Capture the cell that displays the provided text and extract its (X, Y) central coordinate. 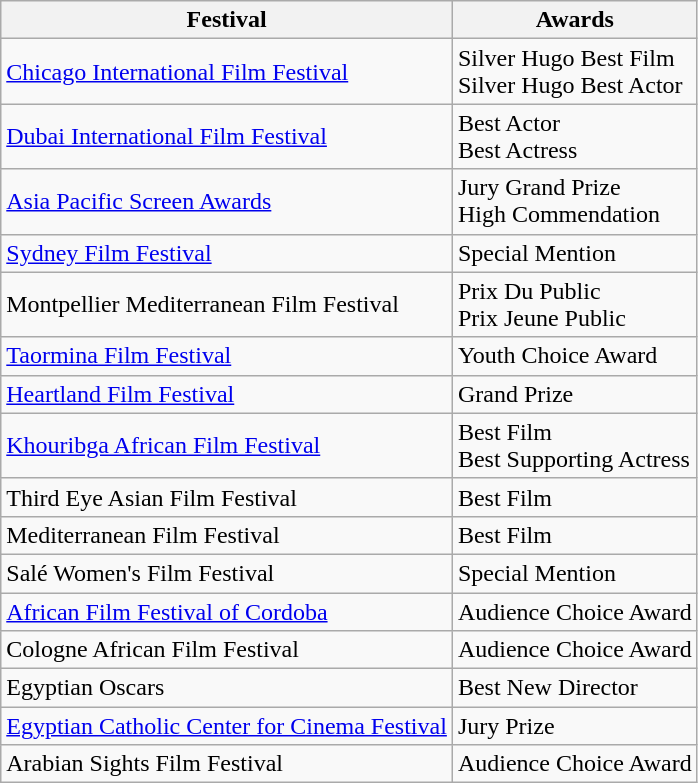
Jury Grand PrizeHigh Commendation (574, 202)
Dubai International Film Festival (227, 136)
Prix Du PublicPrix Jeune Public (574, 304)
Mediterranean Film Festival (227, 535)
Sydney Film Festival (227, 253)
Best ActorBest Actress (574, 136)
Khouribga African Film Festival (227, 446)
Best FilmBest Supporting Actress (574, 446)
Heartland Film Festival (227, 394)
Best New Director (574, 688)
Cologne African Film Festival (227, 650)
Festival (227, 20)
Arabian Sights Film Festival (227, 764)
Awards (574, 20)
Youth Choice Award (574, 356)
Grand Prize (574, 394)
Jury Prize (574, 726)
Egyptian Catholic Center for Cinema Festival (227, 726)
African Film Festival of Cordoba (227, 611)
Montpellier Mediterranean Film Festival (227, 304)
Egyptian Oscars (227, 688)
Taormina Film Festival (227, 356)
Salé Women's Film Festival (227, 573)
Asia Pacific Screen Awards (227, 202)
Silver Hugo Best FilmSilver Hugo Best Actor (574, 72)
Third Eye Asian Film Festival (227, 497)
Chicago International Film Festival (227, 72)
